Scan for the cell matching the given text and deliver its (X, Y) coordinate at center. 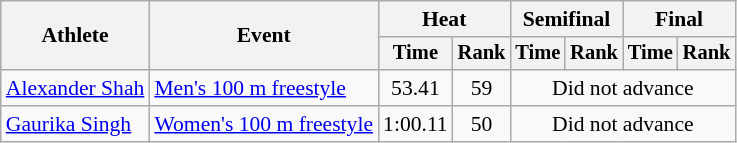
Gaurika Singh (76, 124)
Athlete (76, 36)
Final (679, 19)
Heat (444, 19)
50 (482, 124)
Event (264, 36)
Women's 100 m freestyle (264, 124)
53.41 (416, 88)
Men's 100 m freestyle (264, 88)
Alexander Shah (76, 88)
Semifinal (566, 19)
59 (482, 88)
1:00.11 (416, 124)
